Scan for the cell matching the given text and deliver its (X, Y) coordinate at center. 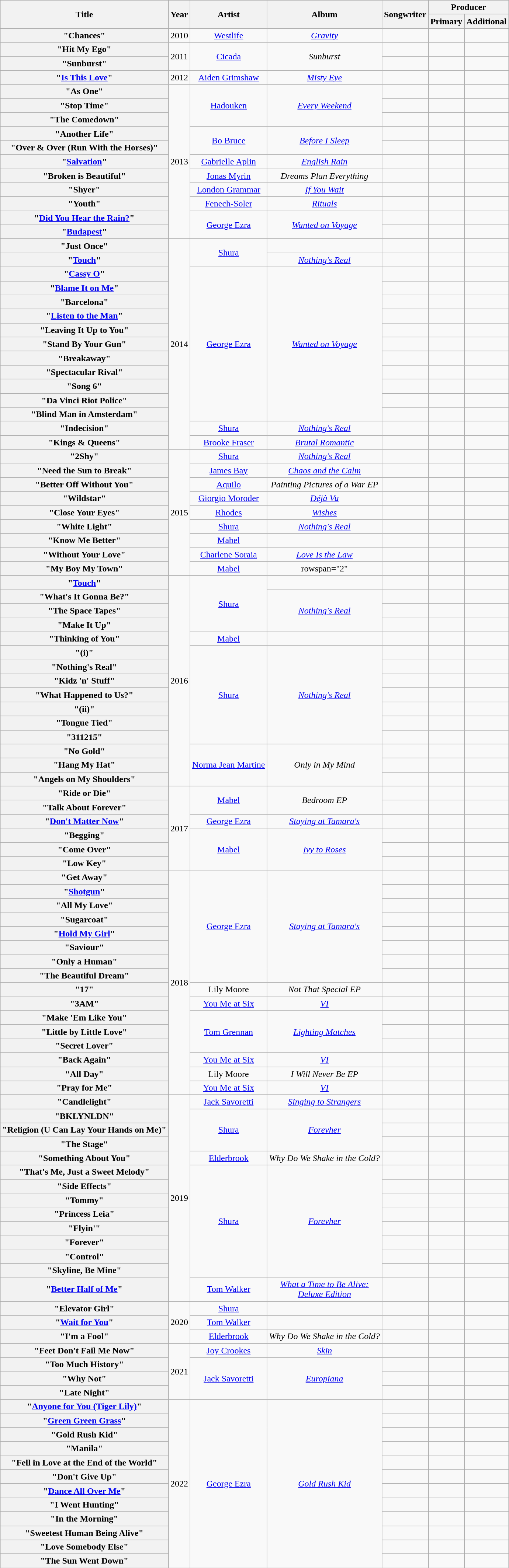
"Another Life" (84, 133)
"Forever" (84, 1242)
2016 (179, 681)
"Love Somebody Else" (84, 1547)
If You Wait (325, 190)
"Sweetest Human Being Alive" (84, 1533)
Rhodes (229, 512)
"Anyone for You (Tiger Lily)" (84, 1407)
"Listen to the Man" (84, 316)
2019 (179, 1198)
"The Stage" (84, 1144)
Before I Sleep (325, 140)
"Better Half of Me" (84, 1289)
"Chances" (84, 35)
Additional (487, 21)
Year (179, 14)
"Sunburst" (84, 63)
"Feet Don't Fail Me Now" (84, 1350)
Gold Rush Kid (325, 1484)
"Hang My Hat" (84, 765)
Not That Special EP (325, 990)
Chaos and the Calm (325, 470)
"The Space Tapes" (84, 611)
Aquilo (229, 484)
"Sugarcoat" (84, 919)
"Side Effects" (84, 1186)
"Pray for Me" (84, 1088)
"Close Your Eyes" (84, 512)
2010 (179, 35)
"Talk About Forever" (84, 807)
"Green Green Grass" (84, 1421)
"I Went Hunting" (84, 1505)
"Did You Hear the Rain?" (84, 218)
Brutal Romantic (325, 442)
"Stop Time" (84, 105)
"Come Over" (84, 849)
Every Weekend (325, 105)
rowspan="2" (325, 569)
"All My Love" (84, 905)
Jonas Myrin (229, 176)
"Youth" (84, 204)
"Elevator Girl" (84, 1308)
2015 (179, 512)
"What Happened to Us?" (84, 695)
Gabrielle Aplin (229, 161)
Charlene Soraia (229, 554)
Singing to Strangers (325, 1102)
Dreams Plan Everything (325, 176)
"Leaving It Up to You" (84, 330)
"Tommy" (84, 1200)
Fenech-Soler (229, 204)
"Over & Over (Run With the Horses)" (84, 147)
"Hit My Ego" (84, 49)
"Indecision" (84, 428)
Giorgio Moroder (229, 498)
Europiana (325, 1378)
"Salvation" (84, 161)
"Without Your Love" (84, 554)
"Gold Rush Kid" (84, 1435)
"As One" (84, 91)
Aiden Grimshaw (229, 77)
"Low Key" (84, 863)
2014 (179, 344)
Love Is the Law (325, 554)
"Thinking of You" (84, 639)
"In the Morning" (84, 1519)
"Candlelight" (84, 1102)
"Need the Sun to Break" (84, 470)
"Manila" (84, 1449)
Gravity (325, 35)
"The Comedown" (84, 119)
"Tongue Tied" (84, 723)
"Wildstar" (84, 498)
"(i)" (84, 653)
Misty Eye (325, 77)
"Fell in Love at the End of the World" (84, 1463)
"My Boy My Town" (84, 569)
Westlife (229, 35)
"Breakaway" (84, 358)
"Ride or Die" (84, 793)
"Don't Give Up" (84, 1477)
Tom Grennan (229, 1032)
Rituals (325, 204)
Bo Bruce (229, 140)
"Shotgun" (84, 891)
Norma Jean Martine (229, 765)
"Just Once" (84, 246)
"Something About You" (84, 1158)
Artist (229, 14)
"Why Not" (84, 1378)
"Know Me Better" (84, 540)
"All Day" (84, 1074)
"I'm a Fool" (84, 1336)
"Skyline, Be Mine" (84, 1270)
"Don't Matter Now" (84, 821)
2013 (179, 161)
"Better Off Without You" (84, 484)
What a Time to Be Alive:Deluxe Edition (325, 1289)
"(ii)" (84, 709)
"Only a Human" (84, 962)
"17" (84, 990)
"What's It Gonna Be?" (84, 597)
Sunburst (325, 56)
2017 (179, 828)
Producer (468, 7)
"Shyer" (84, 190)
"Spectacular Rival" (84, 372)
"Hold My Girl" (84, 934)
Skin (325, 1350)
"Angels on My Shoulders" (84, 779)
Painting Pictures of a War EP (325, 484)
"Is This Love" (84, 77)
"Nothing's Real" (84, 667)
2018 (179, 983)
Wishes (325, 512)
Bedroom EP (325, 800)
Cicada (229, 56)
2022 (179, 1484)
"Budapest" (84, 232)
"Stand By Your Gun" (84, 344)
2020 (179, 1322)
"Begging" (84, 835)
"Barcelona" (84, 302)
"Too Much History" (84, 1364)
"Princess Leia" (84, 1214)
"Make 'Em Like You" (84, 1018)
"No Gold" (84, 751)
"Flyin'" (84, 1228)
"The Beautiful Dream" (84, 976)
Brooke Fraser (229, 442)
Déjà Vu (325, 498)
Lighting Matches (325, 1032)
"Dance All Over Me" (84, 1491)
"311215" (84, 737)
"Kidz 'n' Stuff" (84, 681)
Joy Crookes (229, 1350)
2011 (179, 56)
2012 (179, 77)
Title (84, 14)
English Rain (325, 161)
"White Light" (84, 526)
"Da Vinci Riot Police" (84, 400)
Hadouken (229, 105)
"Control" (84, 1256)
London Grammar (229, 190)
"Song 6" (84, 386)
"Saviour" (84, 948)
"The Sun Went Down" (84, 1561)
"That's Me, Just a Sweet Melody" (84, 1172)
Only in My Mind (325, 765)
"Broken is Beautiful" (84, 176)
"Wait for You" (84, 1322)
"Back Again" (84, 1060)
"2Shy" (84, 456)
"Make It Up" (84, 625)
2021 (179, 1371)
"Little by Little Love" (84, 1032)
Album (325, 14)
"Blame It on Me" (84, 288)
"Secret Lover" (84, 1046)
Ivy to Roses (325, 849)
James Bay (229, 470)
"Religion (U Can Lay Your Hands on Me)" (84, 1130)
"Kings & Queens" (84, 442)
"BKLYNLDN" (84, 1116)
Songwriter (405, 14)
"3AM" (84, 1004)
"Get Away" (84, 877)
"Late Night" (84, 1393)
"Cassy O" (84, 274)
Primary (446, 21)
"Blind Man in Amsterdam" (84, 414)
I Will Never Be EP (325, 1074)
